Detect which cell encompasses the target text, then output its [X, Y] center coordinate. 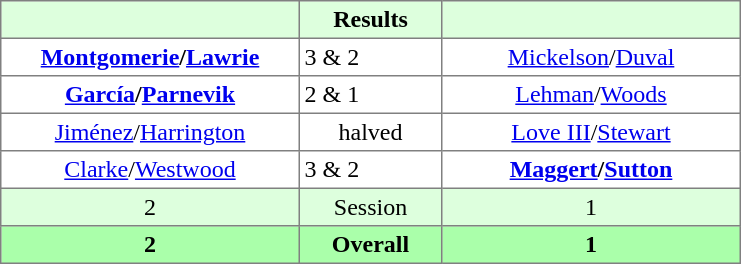
Montgomerie/Lawrie [150, 57]
halved [370, 132]
2 & 1 [370, 95]
Clarke/Westwood [150, 170]
Maggert/Sutton [591, 170]
García/Parnevik [150, 95]
Love III/Stewart [591, 132]
Jiménez/Harrington [150, 132]
Session [370, 207]
Overall [370, 245]
Results [370, 20]
Lehman/Woods [591, 95]
Mickelson/Duval [591, 57]
